Provide the (x, y) coordinate of the cell's center where the given text is located.  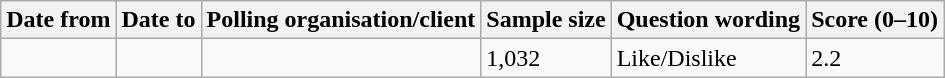
Sample size (546, 20)
2.2 (875, 58)
Date from (58, 20)
Date to (158, 20)
Score (0–10) (875, 20)
Polling organisation/client (341, 20)
Question wording (708, 20)
Like/Dislike (708, 58)
1,032 (546, 58)
